Pinpoint the cell where the given text exists, returning its [X, Y] midpoint coordinate. 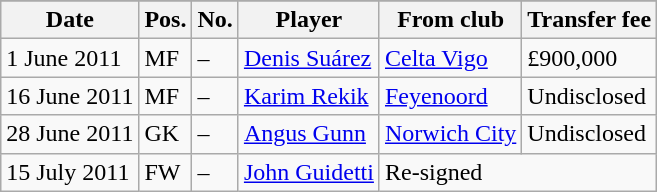
Player [308, 20]
Karim Rekik [308, 96]
Angus Gunn [308, 134]
Date [70, 20]
No. [215, 20]
15 July 2011 [70, 172]
28 June 2011 [70, 134]
From club [450, 20]
16 June 2011 [70, 96]
Denis Suárez [308, 58]
£900,000 [590, 58]
Pos. [166, 20]
GK [166, 134]
Transfer fee [590, 20]
FW [166, 172]
1 June 2011 [70, 58]
John Guidetti [308, 172]
Feyenoord [450, 96]
Re-signed [518, 172]
Celta Vigo [450, 58]
Norwich City [450, 134]
